Return [x, y] of the center of cell containing provided text 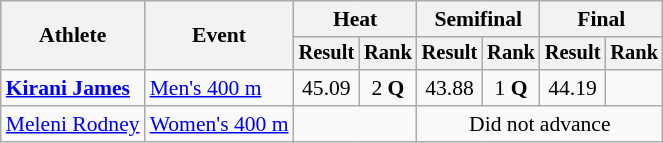
44.19 [573, 88]
43.88 [450, 88]
Heat [356, 19]
Did not advance [540, 124]
2 Q [388, 88]
45.09 [327, 88]
Athlete [73, 36]
Event [220, 36]
Kirani James [73, 88]
Meleni Rodney [73, 124]
Semifinal [478, 19]
1 Q [511, 88]
Men's 400 m [220, 88]
Women's 400 m [220, 124]
Final [602, 19]
